Find where the given text appears and provide that cell's center as [X, Y] coordinate. 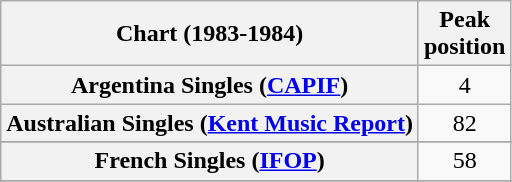
4 [464, 85]
82 [464, 123]
Argentina Singles (CAPIF) [210, 85]
Australian Singles (Kent Music Report) [210, 123]
Chart (1983-1984) [210, 34]
58 [464, 161]
French Singles (IFOP) [210, 161]
Peakposition [464, 34]
